Return [X, Y] of the center of cell containing provided text 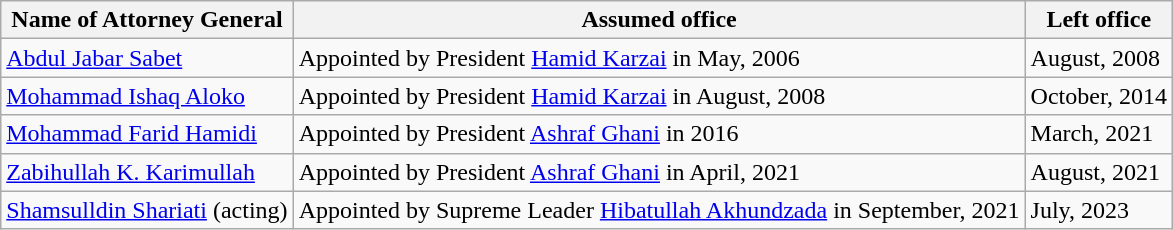
Zabihullah K. Karimullah [147, 172]
Mohammad Farid Hamidi [147, 134]
Appointed by Supreme Leader Hibatullah Akhundzada in September, 2021 [659, 210]
August, 2021 [1098, 172]
March, 2021 [1098, 134]
Appointed by President Ashraf Ghani in 2016 [659, 134]
August, 2008 [1098, 58]
Name of Attorney General [147, 20]
Shamsulldin Shariati (acting) [147, 210]
Appointed by President Ashraf Ghani in April, 2021 [659, 172]
Abdul Jabar Sabet [147, 58]
Appointed by President Hamid Karzai in August, 2008 [659, 96]
October, 2014 [1098, 96]
Appointed by President Hamid Karzai in May, 2006 [659, 58]
Assumed office [659, 20]
Left office [1098, 20]
Mohammad Ishaq Aloko [147, 96]
July, 2023 [1098, 210]
